Extract the (x, y) coordinate from the center of the cell holding the provided text.  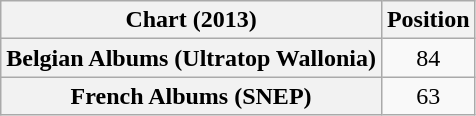
63 (428, 96)
Position (428, 20)
Belgian Albums (Ultratop Wallonia) (192, 58)
French Albums (SNEP) (192, 96)
Chart (2013) (192, 20)
84 (428, 58)
